Return the [x, y] coordinate for the center point of the cell that contains the specified text.  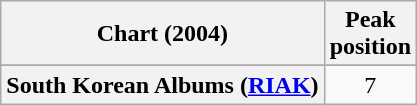
Peakposition [370, 34]
Chart (2004) [162, 34]
7 [370, 85]
South Korean Albums (RIAK) [162, 85]
